Search for the cell housing the specified text and yield its (x, y) center coordinate. 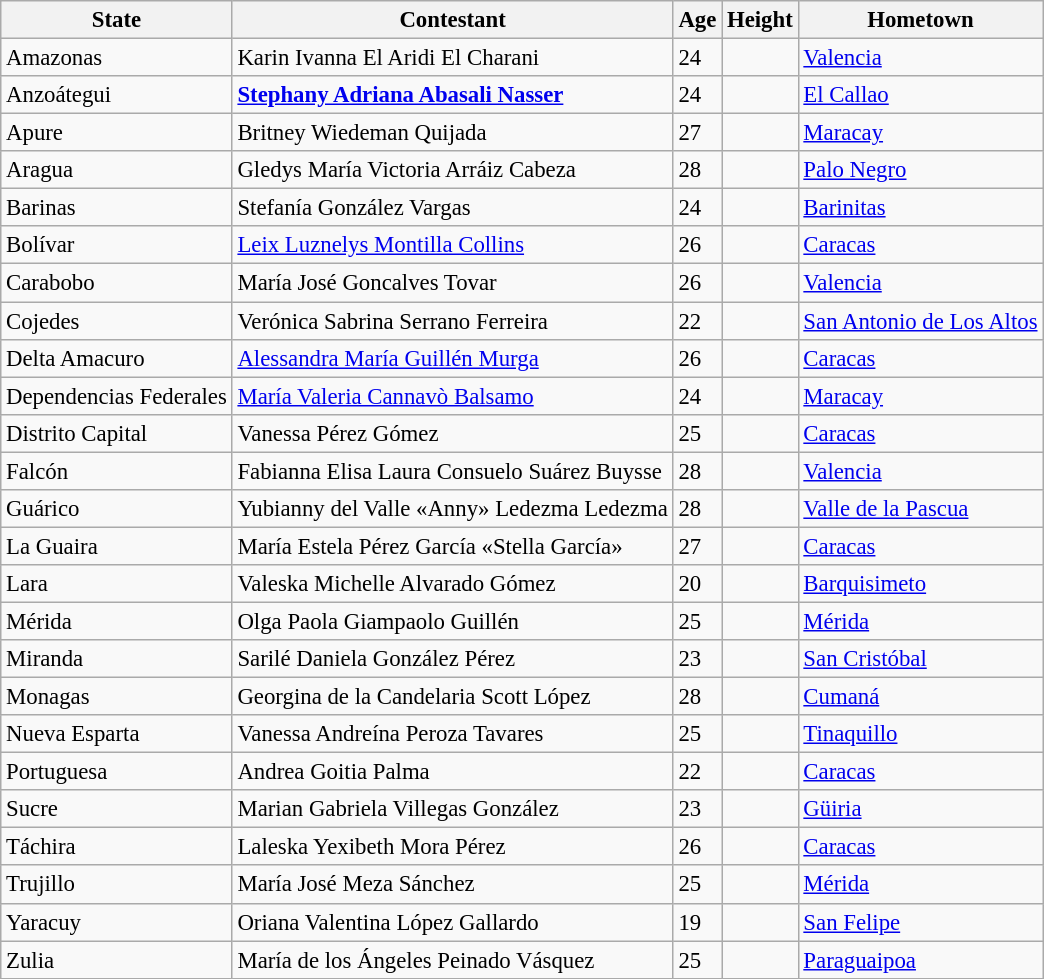
Güiria (920, 809)
San Cristóbal (920, 659)
Táchira (116, 847)
Laleska Yexibeth Mora Pérez (452, 847)
Falcón (116, 471)
Andrea Goitia Palma (452, 772)
Stephany Adriana Abasali Nasser (452, 95)
Monagas (116, 697)
Apure (116, 133)
Distrito Capital (116, 433)
Anzoátegui (116, 95)
Cumaná (920, 697)
Guárico (116, 509)
San Felipe (920, 922)
Vanessa Andreína Peroza Tavares (452, 734)
Britney Wiedeman Quijada (452, 133)
El Callao (920, 95)
Georgina de la Candelaria Scott López (452, 697)
Gledys María Victoria Arráiz Cabeza (452, 170)
Vanessa Pérez Gómez (452, 433)
María Estela Pérez García «Stella García» (452, 546)
Bolívar (116, 245)
María Valeria Cannavò Balsamo (452, 396)
Lara (116, 584)
Paraguaipoa (920, 960)
Leix Luznelys Montilla Collins (452, 245)
Valle de la Pascua (920, 509)
Marian Gabriela Villegas González (452, 809)
State (116, 20)
Portuguesa (116, 772)
Nueva Esparta (116, 734)
Cojedes (116, 321)
Trujillo (116, 885)
19 (698, 922)
Height (760, 20)
San Antonio de Los Altos (920, 321)
María José Meza Sánchez (452, 885)
Tinaquillo (920, 734)
Dependencias Federales (116, 396)
Palo Negro (920, 170)
Carabobo (116, 283)
Sarilé Daniela González Pérez (452, 659)
Karin Ivanna El Aridi El Charani (452, 58)
Contestant (452, 20)
Verónica Sabrina Serrano Ferreira (452, 321)
Oriana Valentina López Gallardo (452, 922)
Delta Amacuro (116, 358)
Barquisimeto (920, 584)
Yaracuy (116, 922)
Age (698, 20)
María de los Ángeles Peinado Vásquez (452, 960)
Zulia (116, 960)
Yubianny del Valle «Anny» Ledezma Ledezma (452, 509)
20 (698, 584)
Valeska Michelle Alvarado Gómez (452, 584)
Miranda (116, 659)
La Guaira (116, 546)
María José Goncalves Tovar (452, 283)
Alessandra María Guillén Murga (452, 358)
Hometown (920, 20)
Stefanía González Vargas (452, 208)
Barinitas (920, 208)
Olga Paola Giampaolo Guillén (452, 621)
Amazonas (116, 58)
Aragua (116, 170)
Sucre (116, 809)
Fabianna Elisa Laura Consuelo Suárez Buysse (452, 471)
Barinas (116, 208)
